Provide the (X, Y) coordinate of the cell's center where the given text is located.  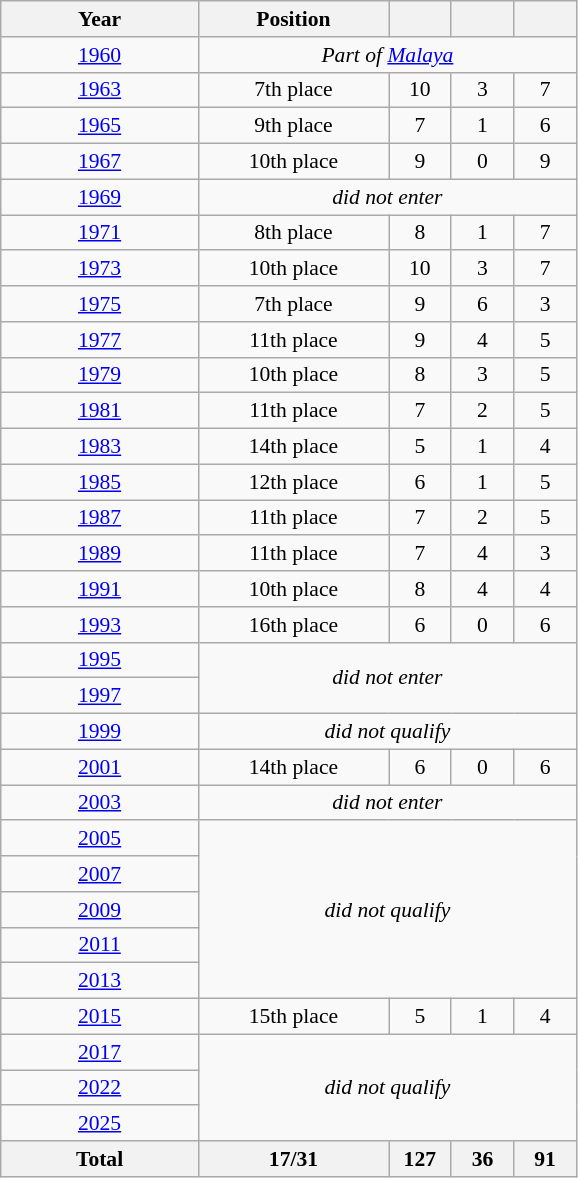
16th place (293, 625)
1979 (100, 375)
1965 (100, 126)
1967 (100, 162)
17/31 (293, 1159)
2005 (100, 839)
1981 (100, 411)
2011 (100, 945)
Position (293, 19)
1993 (100, 625)
1969 (100, 197)
2015 (100, 1017)
91 (546, 1159)
1973 (100, 269)
1971 (100, 233)
8th place (293, 233)
1960 (100, 55)
1991 (100, 589)
Part of Malaya (387, 55)
12th place (293, 482)
Year (100, 19)
2001 (100, 767)
1995 (100, 660)
36 (482, 1159)
2009 (100, 910)
2022 (100, 1088)
2007 (100, 874)
1997 (100, 696)
1983 (100, 447)
2013 (100, 981)
127 (420, 1159)
15th place (293, 1017)
9th place (293, 126)
1987 (100, 518)
2025 (100, 1124)
2003 (100, 803)
Total (100, 1159)
2017 (100, 1052)
1985 (100, 482)
1963 (100, 90)
1999 (100, 732)
1975 (100, 304)
1989 (100, 554)
1977 (100, 340)
